Find where the given text appears and provide that cell's center as [X, Y] coordinate. 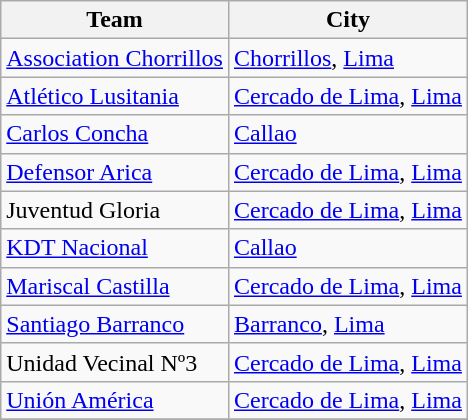
Team [115, 20]
Defensor Arica [115, 172]
Mariscal Castilla [115, 286]
Association Chorrillos [115, 58]
Santiago Barranco [115, 324]
City [348, 20]
Juventud Gloria [115, 210]
Barranco, Lima [348, 324]
Unidad Vecinal Nº3 [115, 362]
Carlos Concha [115, 134]
Atlético Lusitania [115, 96]
Unión América [115, 400]
Chorrillos, Lima [348, 58]
KDT Nacional [115, 248]
